Extract the [x, y] coordinate from the center of the cell holding the provided text.  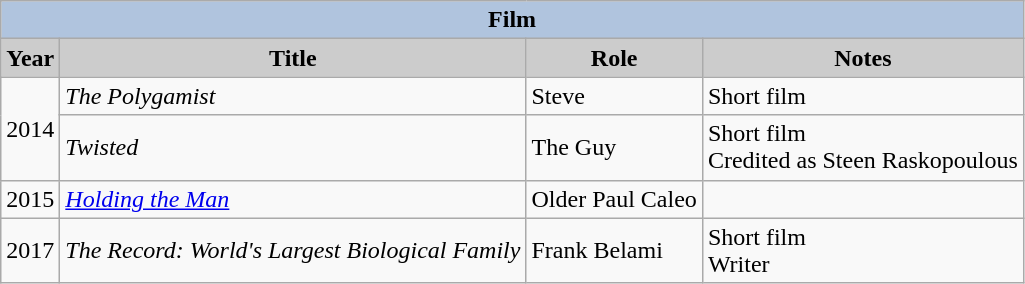
Year [30, 58]
2014 [30, 128]
The Guy [614, 148]
Twisted [293, 148]
Film [512, 20]
The Record: World's Largest Biological Family [293, 250]
Short film [862, 96]
Short film Writer [862, 250]
Short film Credited as Steen Raskopoulous [862, 148]
Holding the Man [293, 199]
Older Paul Caleo [614, 199]
2017 [30, 250]
Title [293, 58]
Notes [862, 58]
Frank Belami [614, 250]
Steve [614, 96]
Role [614, 58]
2015 [30, 199]
The Polygamist [293, 96]
